Search for the cell housing the specified text and yield its (x, y) center coordinate. 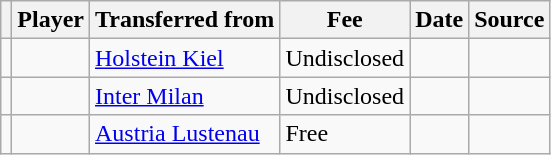
Transferred from (185, 20)
Inter Milan (185, 96)
Austria Lustenau (185, 134)
Date (440, 20)
Fee (345, 20)
Player (51, 20)
Source (510, 20)
Free (345, 134)
Holstein Kiel (185, 58)
